Return [x, y] of the center of cell containing provided text 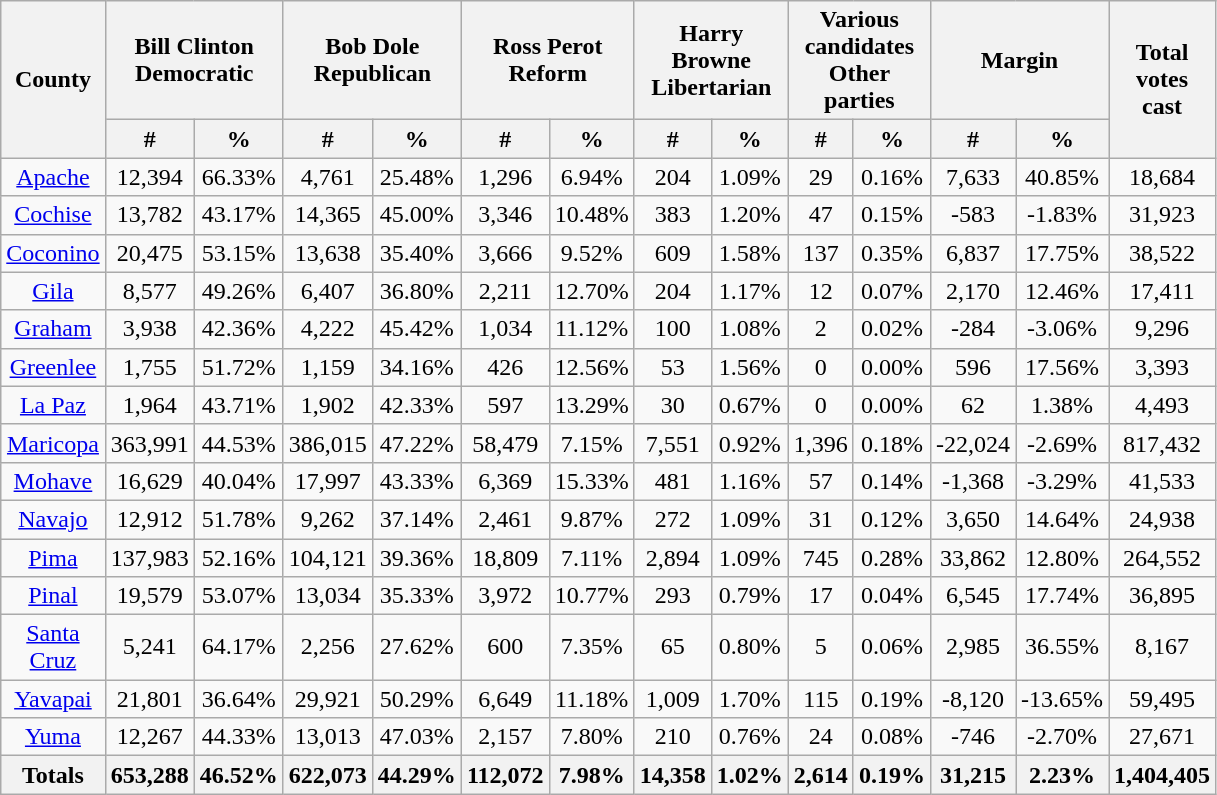
42.36% [238, 329]
Gila [53, 291]
18,809 [505, 557]
0.80% [750, 648]
52.16% [238, 557]
Apache [53, 177]
1,159 [328, 367]
44.33% [238, 737]
745 [820, 557]
-22,024 [972, 443]
27.62% [416, 648]
Margin [1019, 60]
0.28% [892, 557]
-8,120 [972, 699]
53 [672, 367]
1,296 [505, 177]
17.56% [1062, 367]
1,964 [150, 405]
0.18% [892, 443]
2,157 [505, 737]
-284 [972, 329]
5,241 [150, 648]
Ross PerotReform [548, 60]
7,633 [972, 177]
62 [972, 405]
Cochise [53, 215]
100 [672, 329]
0.79% [750, 596]
622,073 [328, 775]
8,167 [1162, 648]
264,552 [1162, 557]
0.16% [892, 177]
0.02% [892, 329]
12.56% [592, 367]
10.77% [592, 596]
41,533 [1162, 481]
1.20% [750, 215]
7.98% [592, 775]
Santa Cruz [53, 648]
29 [820, 177]
1,034 [505, 329]
17.75% [1062, 253]
30 [672, 405]
3,346 [505, 215]
386,015 [328, 443]
44.29% [416, 775]
12.46% [1062, 291]
2.23% [1062, 775]
2 [820, 329]
1.70% [750, 699]
0.12% [892, 519]
Coconino [53, 253]
31 [820, 519]
9.87% [592, 519]
33,862 [972, 557]
0.07% [892, 291]
29,921 [328, 699]
7.11% [592, 557]
6,837 [972, 253]
7.15% [592, 443]
42.33% [416, 405]
36.55% [1062, 648]
4,493 [1162, 405]
47.03% [416, 737]
Yavapai [53, 699]
59,495 [1162, 699]
2,461 [505, 519]
6.94% [592, 177]
-3.06% [1062, 329]
2,614 [820, 775]
9.52% [592, 253]
Totals [53, 775]
46.52% [238, 775]
51.78% [238, 519]
-1,368 [972, 481]
13.29% [592, 405]
115 [820, 699]
35.40% [416, 253]
112,072 [505, 775]
24 [820, 737]
15.33% [592, 481]
Pinal [53, 596]
53.07% [238, 596]
104,121 [328, 557]
17 [820, 596]
8,577 [150, 291]
137 [820, 253]
0.04% [892, 596]
609 [672, 253]
44.53% [238, 443]
Bill ClintonDemocratic [194, 60]
14,358 [672, 775]
293 [672, 596]
13,013 [328, 737]
2,894 [672, 557]
County [53, 80]
34.16% [416, 367]
5 [820, 648]
2,211 [505, 291]
47.22% [416, 443]
Yuma [53, 737]
3,972 [505, 596]
6,649 [505, 699]
4,222 [328, 329]
43.71% [238, 405]
6,369 [505, 481]
53.15% [238, 253]
-2.69% [1062, 443]
Navajo [53, 519]
Bob DoleRepublican [372, 60]
4,761 [328, 177]
817,432 [1162, 443]
1.08% [750, 329]
-746 [972, 737]
-583 [972, 215]
3,393 [1162, 367]
0.06% [892, 648]
12.80% [1062, 557]
17,997 [328, 481]
47 [820, 215]
12,394 [150, 177]
64.17% [238, 648]
1.16% [750, 481]
596 [972, 367]
9,262 [328, 519]
50.29% [416, 699]
383 [672, 215]
6,545 [972, 596]
Total votes cast [1162, 80]
0.67% [750, 405]
La Paz [53, 405]
25.48% [416, 177]
481 [672, 481]
7.35% [592, 648]
9,296 [1162, 329]
40.04% [238, 481]
43.17% [238, 215]
66.33% [238, 177]
39.36% [416, 557]
24,938 [1162, 519]
1.56% [750, 367]
49.26% [238, 291]
0.08% [892, 737]
45.42% [416, 329]
19,579 [150, 596]
65 [672, 648]
2,170 [972, 291]
31,923 [1162, 215]
3,666 [505, 253]
12 [820, 291]
-3.29% [1062, 481]
Maricopa [53, 443]
272 [672, 519]
0.14% [892, 481]
10.48% [592, 215]
137,983 [150, 557]
14.64% [1062, 519]
20,475 [150, 253]
1.17% [750, 291]
3,650 [972, 519]
37.14% [416, 519]
11.12% [592, 329]
27,671 [1162, 737]
0.35% [892, 253]
1.58% [750, 253]
12,912 [150, 519]
12,267 [150, 737]
1.02% [750, 775]
Harry BrowneLibertarian [711, 60]
3,938 [150, 329]
12.70% [592, 291]
Graham [53, 329]
1,755 [150, 367]
36,895 [1162, 596]
13,638 [328, 253]
14,365 [328, 215]
1.38% [1062, 405]
Pima [53, 557]
45.00% [416, 215]
7,551 [672, 443]
-2.70% [1062, 737]
31,215 [972, 775]
0.15% [892, 215]
653,288 [150, 775]
2,256 [328, 648]
0.76% [750, 737]
1,404,405 [1162, 775]
363,991 [150, 443]
1,009 [672, 699]
210 [672, 737]
597 [505, 405]
Various candidatesOther parties [859, 60]
13,782 [150, 215]
36.64% [238, 699]
17.74% [1062, 596]
51.72% [238, 367]
1,396 [820, 443]
Mohave [53, 481]
43.33% [416, 481]
6,407 [328, 291]
17,411 [1162, 291]
7.80% [592, 737]
35.33% [416, 596]
426 [505, 367]
58,479 [505, 443]
600 [505, 648]
11.18% [592, 699]
0.92% [750, 443]
1,902 [328, 405]
18,684 [1162, 177]
13,034 [328, 596]
38,522 [1162, 253]
16,629 [150, 481]
21,801 [150, 699]
-1.83% [1062, 215]
40.85% [1062, 177]
36.80% [416, 291]
Greenlee [53, 367]
2,985 [972, 648]
-13.65% [1062, 699]
57 [820, 481]
